Provide the [X, Y] coordinate of the cell's center where the given text is located.  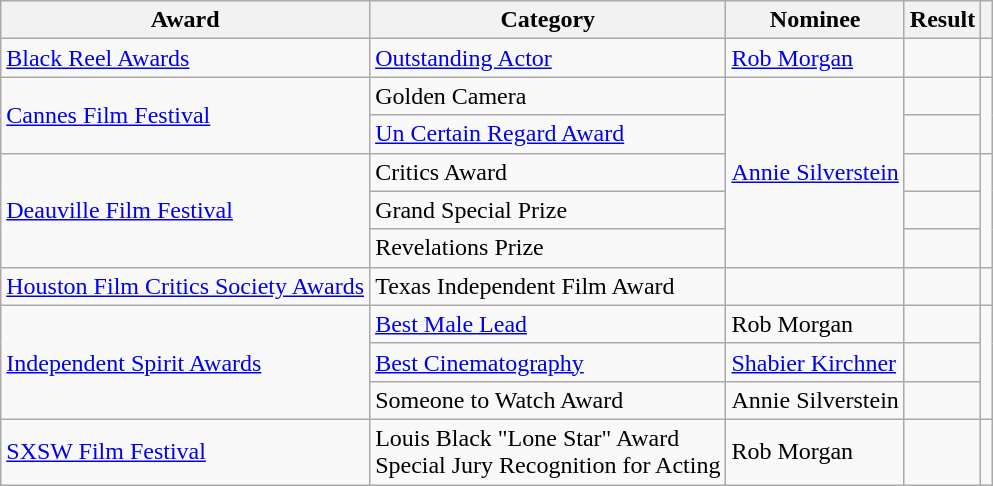
Grand Special Prize [548, 210]
Houston Film Critics Society Awards [186, 286]
Outstanding Actor [548, 58]
Black Reel Awards [186, 58]
Category [548, 20]
Best Cinematography [548, 362]
Cannes Film Festival [186, 115]
Award [186, 20]
Someone to Watch Award [548, 400]
Louis Black "Lone Star" Award Special Jury Recognition for Acting [548, 452]
Critics Award [548, 172]
Deauville Film Festival [186, 210]
Texas Independent Film Award [548, 286]
Result [942, 20]
Un Certain Regard Award [548, 134]
Revelations Prize [548, 248]
Shabier Kirchner [815, 362]
Nominee [815, 20]
Best Male Lead [548, 324]
Independent Spirit Awards [186, 362]
Golden Camera [548, 96]
SXSW Film Festival [186, 452]
